Search for the cell housing the specified text and yield its [x, y] center coordinate. 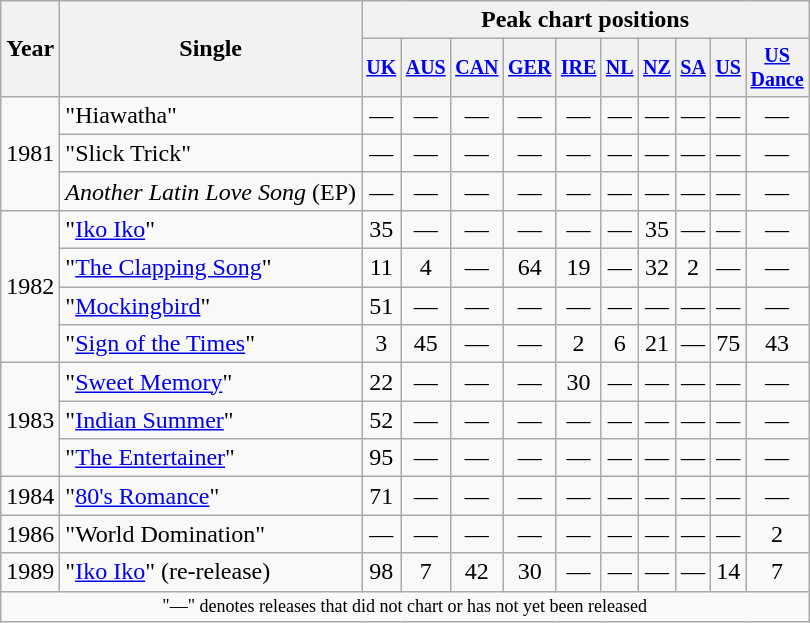
6 [620, 344]
21 [656, 344]
42 [476, 572]
19 [578, 268]
95 [382, 458]
"—" denotes releases that did not chart or has not yet been released [405, 606]
75 [728, 344]
"The Entertainer" [211, 458]
Single [211, 49]
71 [382, 496]
"Sign of the Times" [211, 344]
4 [426, 268]
1981 [30, 153]
Peak chart positions [586, 20]
22 [382, 382]
1986 [30, 534]
64 [530, 268]
Year [30, 49]
"Mockingbird" [211, 306]
"Hiawatha" [211, 115]
GER [530, 68]
"80's Romance" [211, 496]
14 [728, 572]
US [728, 68]
Another Latin Love Song (EP) [211, 191]
52 [382, 420]
IRE [578, 68]
1982 [30, 286]
SA [694, 68]
11 [382, 268]
1983 [30, 420]
USDance [778, 68]
3 [382, 344]
32 [656, 268]
"Slick Trick" [211, 153]
NZ [656, 68]
1989 [30, 572]
NL [620, 68]
AUS [426, 68]
51 [382, 306]
"Indian Summer" [211, 420]
"Iko Iko" [211, 229]
"The Clapping Song" [211, 268]
43 [778, 344]
98 [382, 572]
"Iko Iko" (re-release) [211, 572]
1984 [30, 496]
UK [382, 68]
"Sweet Memory" [211, 382]
CAN [476, 68]
45 [426, 344]
"World Domination" [211, 534]
